Extract the [X, Y] coordinate from the center of the cell holding the provided text.  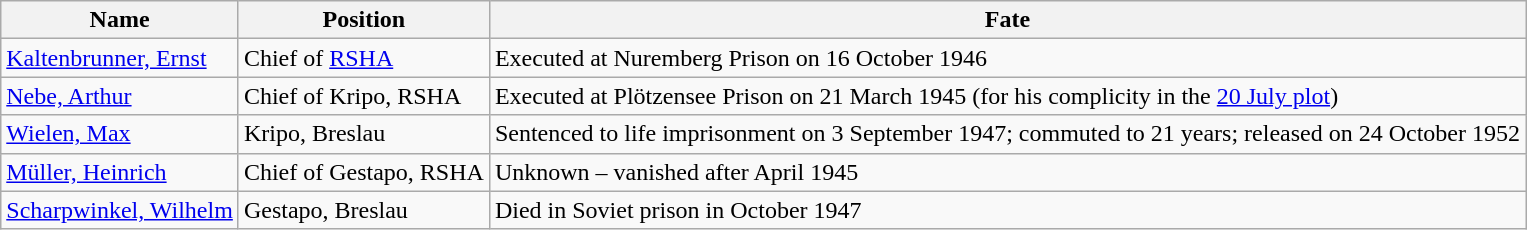
Died in Soviet prison in October 1947 [1007, 210]
Sentenced to life imprisonment on 3 September 1947; commuted to 21 years; released on 24 October 1952 [1007, 134]
Executed at Nuremberg Prison on 16 October 1946 [1007, 58]
Scharpwinkel, Wilhelm [120, 210]
Nebe, Arthur [120, 96]
Gestapo, Breslau [364, 210]
Müller, Heinrich [120, 172]
Kripo, Breslau [364, 134]
Name [120, 20]
Chief of RSHA [364, 58]
Kaltenbrunner, Ernst [120, 58]
Chief of Kripo, RSHA [364, 96]
Position [364, 20]
Wielen, Max [120, 134]
Unknown – vanished after April 1945 [1007, 172]
Executed at Plötzensee Prison on 21 March 1945 (for his complicity in the 20 July plot) [1007, 96]
Chief of Gestapo, RSHA [364, 172]
Fate [1007, 20]
